Search for the cell housing the specified text and yield its (X, Y) center coordinate. 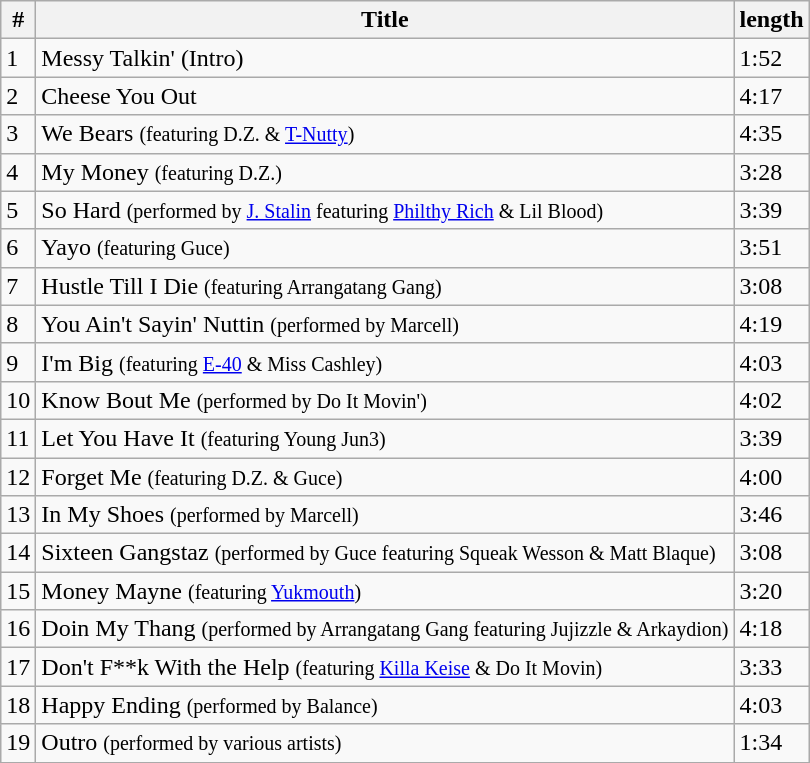
4:02 (772, 400)
8 (18, 324)
13 (18, 515)
6 (18, 248)
2 (18, 96)
3:51 (772, 248)
3:46 (772, 515)
18 (18, 705)
3 (18, 134)
Forget Me (featuring D.Z. & Guce) (385, 477)
# (18, 20)
17 (18, 667)
We Bears (featuring D.Z. & T-Nutty) (385, 134)
14 (18, 553)
Sixteen Gangstaz (performed by Guce featuring Squeak Wesson & Matt Blaque) (385, 553)
5 (18, 210)
4:17 (772, 96)
11 (18, 438)
Hustle Till I Die (featuring Arrangatang Gang) (385, 286)
Title (385, 20)
7 (18, 286)
I'm Big (featuring E-40 & Miss Cashley) (385, 362)
length (772, 20)
Doin My Thang (performed by Arrangatang Gang featuring Jujizzle & Arkaydion) (385, 629)
3:33 (772, 667)
4:19 (772, 324)
4:00 (772, 477)
12 (18, 477)
4 (18, 172)
9 (18, 362)
You Ain't Sayin' Nuttin (performed by Marcell) (385, 324)
4:18 (772, 629)
1 (18, 58)
1:34 (772, 743)
15 (18, 591)
Outro (performed by various artists) (385, 743)
4:35 (772, 134)
3:20 (772, 591)
Happy Ending (performed by Balance) (385, 705)
16 (18, 629)
1:52 (772, 58)
Don't F**k With the Help (featuring Killa Keise & Do It Movin) (385, 667)
So Hard (performed by J. Stalin featuring Philthy Rich & Lil Blood) (385, 210)
Messy Talkin' (Intro) (385, 58)
My Money (featuring D.Z.) (385, 172)
Know Bout Me (performed by Do It Movin') (385, 400)
Yayo (featuring Guce) (385, 248)
10 (18, 400)
3:28 (772, 172)
19 (18, 743)
Cheese You Out (385, 96)
In My Shoes (performed by Marcell) (385, 515)
Let You Have It (featuring Young Jun3) (385, 438)
Money Mayne (featuring Yukmouth) (385, 591)
